Output the (X, Y) coordinate of the center of the cell containing the given text.  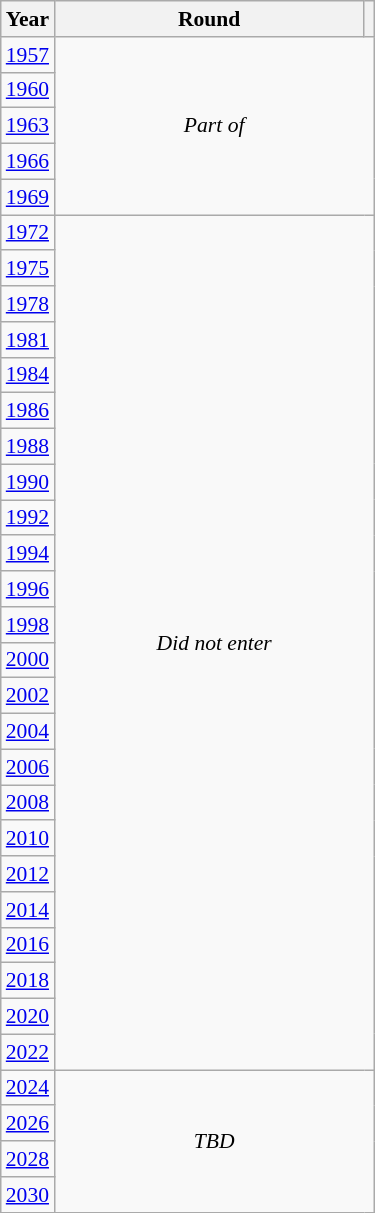
1998 (28, 625)
2002 (28, 696)
2014 (28, 910)
2016 (28, 945)
2018 (28, 981)
Round (209, 19)
1990 (28, 482)
2024 (28, 1088)
1975 (28, 269)
1960 (28, 90)
1969 (28, 197)
1988 (28, 447)
2000 (28, 660)
1996 (28, 589)
2012 (28, 874)
1963 (28, 126)
1978 (28, 304)
2022 (28, 1052)
1984 (28, 375)
1992 (28, 518)
2020 (28, 1017)
Did not enter (214, 642)
1972 (28, 233)
Year (28, 19)
2026 (28, 1124)
1966 (28, 162)
2006 (28, 767)
2010 (28, 839)
1994 (28, 554)
1986 (28, 411)
1957 (28, 55)
1981 (28, 340)
2030 (28, 1195)
TBD (214, 1141)
Part of (214, 126)
2008 (28, 803)
2028 (28, 1159)
2004 (28, 732)
